Search for the cell housing the specified text and yield its [x, y] center coordinate. 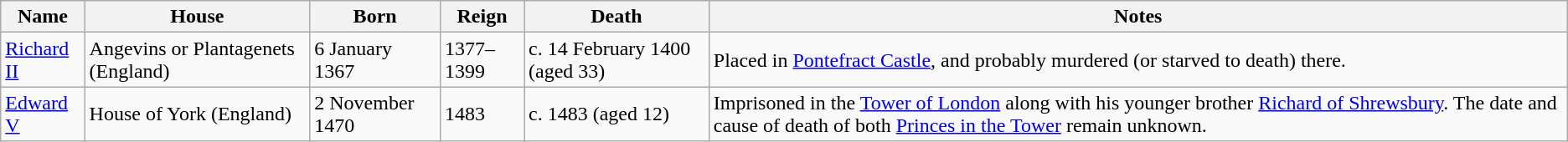
c. 14 February 1400 (aged 33) [616, 60]
Notes [1137, 17]
6 January 1367 [375, 60]
1377–1399 [482, 60]
House of York (England) [198, 114]
c. 1483 (aged 12) [616, 114]
Born [375, 17]
Placed in Pontefract Castle, and probably murdered (or starved to death) there. [1137, 60]
Edward V [43, 114]
Name [43, 17]
Angevins or Plantagenets (England) [198, 60]
2 November 1470 [375, 114]
Death [616, 17]
House [198, 17]
Reign [482, 17]
Richard II [43, 60]
1483 [482, 114]
